Return the (X, Y) coordinate for the center point of the cell that contains the specified text.  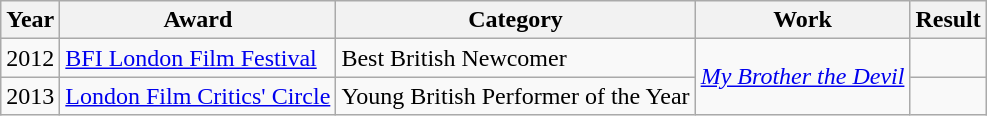
Award (198, 20)
Best British Newcomer (516, 58)
Young British Performer of the Year (516, 96)
2012 (30, 58)
London Film Critics' Circle (198, 96)
Year (30, 20)
BFI London Film Festival (198, 58)
Category (516, 20)
Work (802, 20)
Result (948, 20)
My Brother the Devil (802, 77)
2013 (30, 96)
